Extract the [x, y] coordinate from the center of the cell holding the provided text.  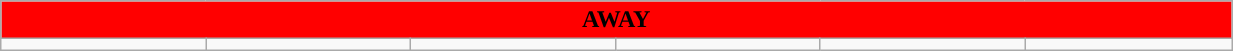
AWAY [616, 20]
